Capture the cell that displays the provided text and extract its (X, Y) central coordinate. 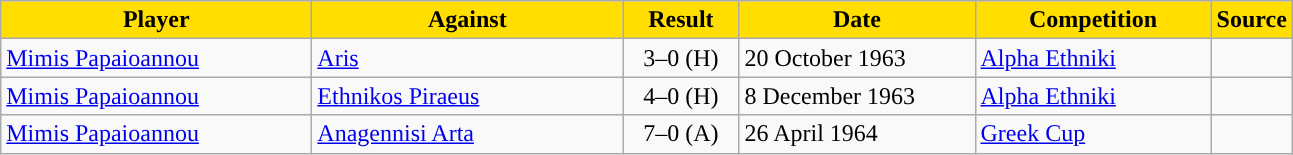
Ethnikos Piraeus (468, 96)
3–0 (H) (681, 58)
Anagennisi Arta (468, 134)
Against (468, 20)
26 April 1964 (857, 134)
Result (681, 20)
8 December 1963 (857, 96)
7–0 (Α) (681, 134)
Player (156, 20)
Competition (1093, 20)
Source (1252, 20)
Aris (468, 58)
4–0 (H) (681, 96)
Date (857, 20)
20 October 1963 (857, 58)
Greek Cup (1093, 134)
